Search for the cell housing the specified text and yield its [X, Y] center coordinate. 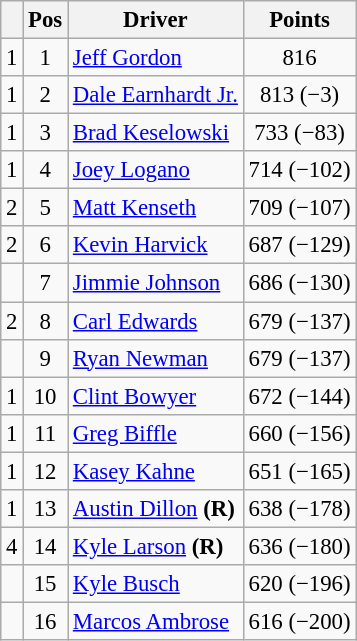
11 [46, 433]
660 (−156) [300, 433]
714 (−102) [300, 170]
5 [46, 208]
636 (−180) [300, 546]
Kevin Harvick [156, 245]
Clint Bowyer [156, 396]
Greg Biffle [156, 433]
616 (−200) [300, 621]
Driver [156, 20]
Matt Kenseth [156, 208]
8 [46, 321]
686 (−130) [300, 283]
Kasey Kahne [156, 471]
709 (−107) [300, 208]
12 [46, 471]
6 [46, 245]
16 [46, 621]
Kyle Busch [156, 584]
Joey Logano [156, 170]
Dale Earnhardt Jr. [156, 95]
15 [46, 584]
Brad Keselowski [156, 133]
651 (−165) [300, 471]
Marcos Ambrose [156, 621]
Austin Dillon (R) [156, 509]
7 [46, 283]
Jimmie Johnson [156, 283]
816 [300, 58]
687 (−129) [300, 245]
3 [46, 133]
14 [46, 546]
813 (−3) [300, 95]
620 (−196) [300, 584]
Points [300, 20]
Kyle Larson (R) [156, 546]
638 (−178) [300, 509]
672 (−144) [300, 396]
733 (−83) [300, 133]
Pos [46, 20]
Carl Edwards [156, 321]
13 [46, 509]
9 [46, 358]
Ryan Newman [156, 358]
10 [46, 396]
Jeff Gordon [156, 58]
